Find where the given text appears and provide that cell's center as (x, y) coordinate. 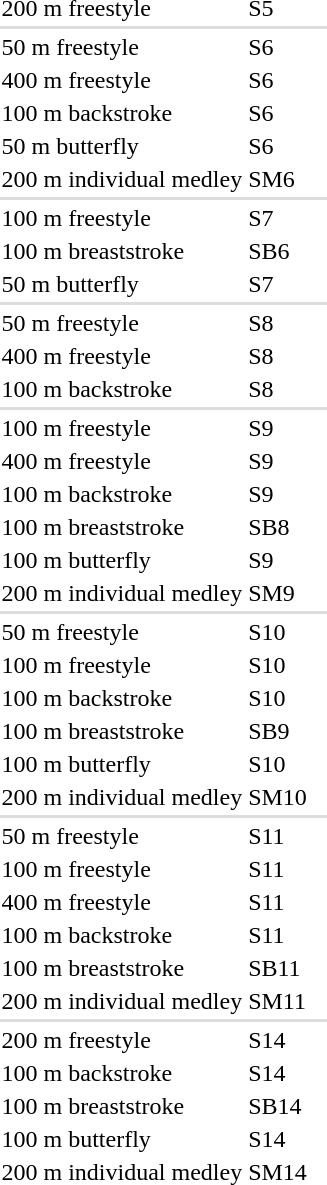
SM6 (278, 179)
SB9 (278, 731)
SB6 (278, 251)
SM10 (278, 797)
SB14 (278, 1106)
SM9 (278, 593)
200 m freestyle (122, 1040)
SM11 (278, 1001)
SB11 (278, 968)
SB8 (278, 527)
